Capture the cell that displays the provided text and extract its [X, Y] central coordinate. 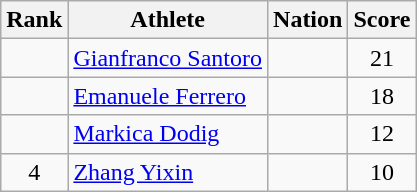
Athlete [168, 20]
Nation [308, 20]
21 [382, 58]
Score [382, 20]
Zhang Yixin [168, 172]
Gianfranco Santoro [168, 58]
Rank [34, 20]
12 [382, 134]
10 [382, 172]
Markica Dodig [168, 134]
18 [382, 96]
4 [34, 172]
Emanuele Ferrero [168, 96]
